Pinpoint the cell where the given text exists, returning its (x, y) midpoint coordinate. 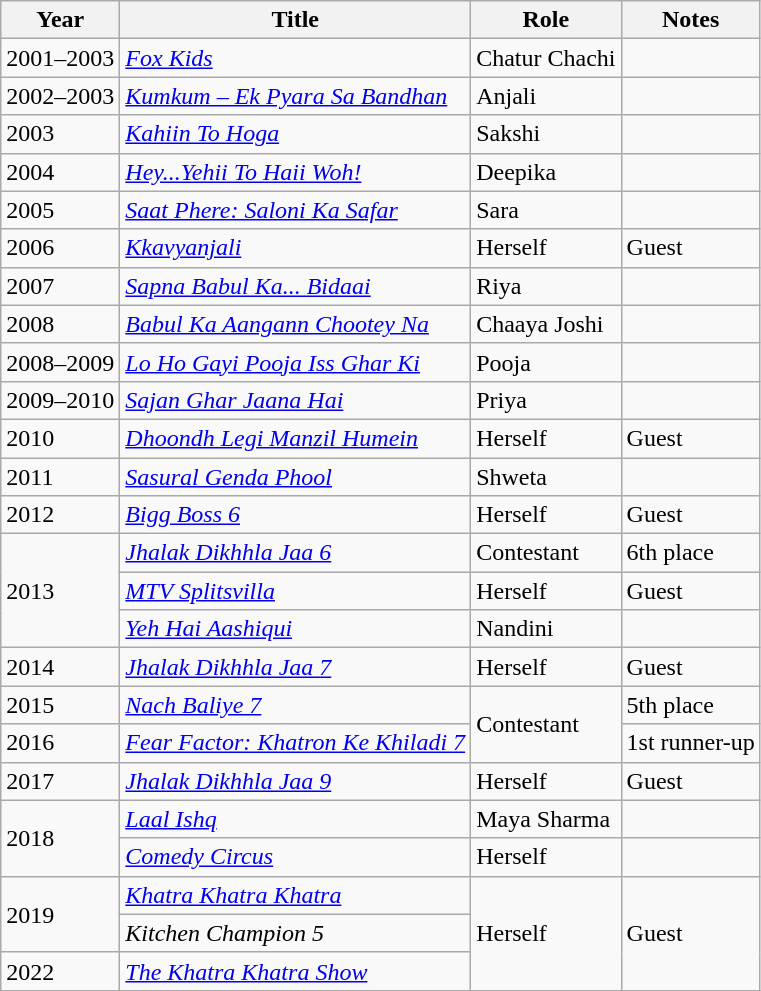
Year (60, 20)
Bigg Boss 6 (296, 515)
Chatur Chachi (546, 58)
2011 (60, 477)
2018 (60, 838)
2007 (60, 286)
Chaaya Joshi (546, 324)
Nach Baliye 7 (296, 705)
Sajan Ghar Jaana Hai (296, 400)
Babul Ka Aangann Chootey Na (296, 324)
Maya Sharma (546, 819)
Pooja (546, 362)
Comedy Circus (296, 857)
2002–2003 (60, 96)
Khatra Khatra Khatra (296, 895)
2005 (60, 210)
Fox Kids (296, 58)
Saat Phere: Saloni Ka Safar (296, 210)
Kumkum – Ek Pyara Sa Bandhan (296, 96)
Notes (690, 20)
Jhalak Dikhhla Jaa 9 (296, 781)
2008 (60, 324)
2013 (60, 591)
Shweta (546, 477)
2012 (60, 515)
Yeh Hai Aashiqui (296, 629)
2001–2003 (60, 58)
5th place (690, 705)
Sapna Babul Ka... Bidaai (296, 286)
2004 (60, 172)
Anjali (546, 96)
2008–2009 (60, 362)
Fear Factor: Khatron Ke Khiladi 7 (296, 743)
2003 (60, 134)
MTV Splitsvilla (296, 591)
Riya (546, 286)
Kkavyanjali (296, 248)
2016 (60, 743)
Kitchen Champion 5 (296, 933)
The Khatra Khatra Show (296, 971)
2017 (60, 781)
2014 (60, 667)
Title (296, 20)
Jhalak Dikhhla Jaa 7 (296, 667)
2019 (60, 914)
2022 (60, 971)
Deepika (546, 172)
Priya (546, 400)
2010 (60, 438)
Lo Ho Gayi Pooja Iss Ghar Ki (296, 362)
2009–2010 (60, 400)
Laal Ishq (296, 819)
Sakshi (546, 134)
Sara (546, 210)
Sasural Genda Phool (296, 477)
2006 (60, 248)
Role (546, 20)
Kahiin To Hoga (296, 134)
6th place (690, 553)
Nandini (546, 629)
1st runner-up (690, 743)
2015 (60, 705)
Hey...Yehii To Haii Woh! (296, 172)
Jhalak Dikhhla Jaa 6 (296, 553)
Dhoondh Legi Manzil Humein (296, 438)
